Detect which cell encompasses the target text, then output its [x, y] center coordinate. 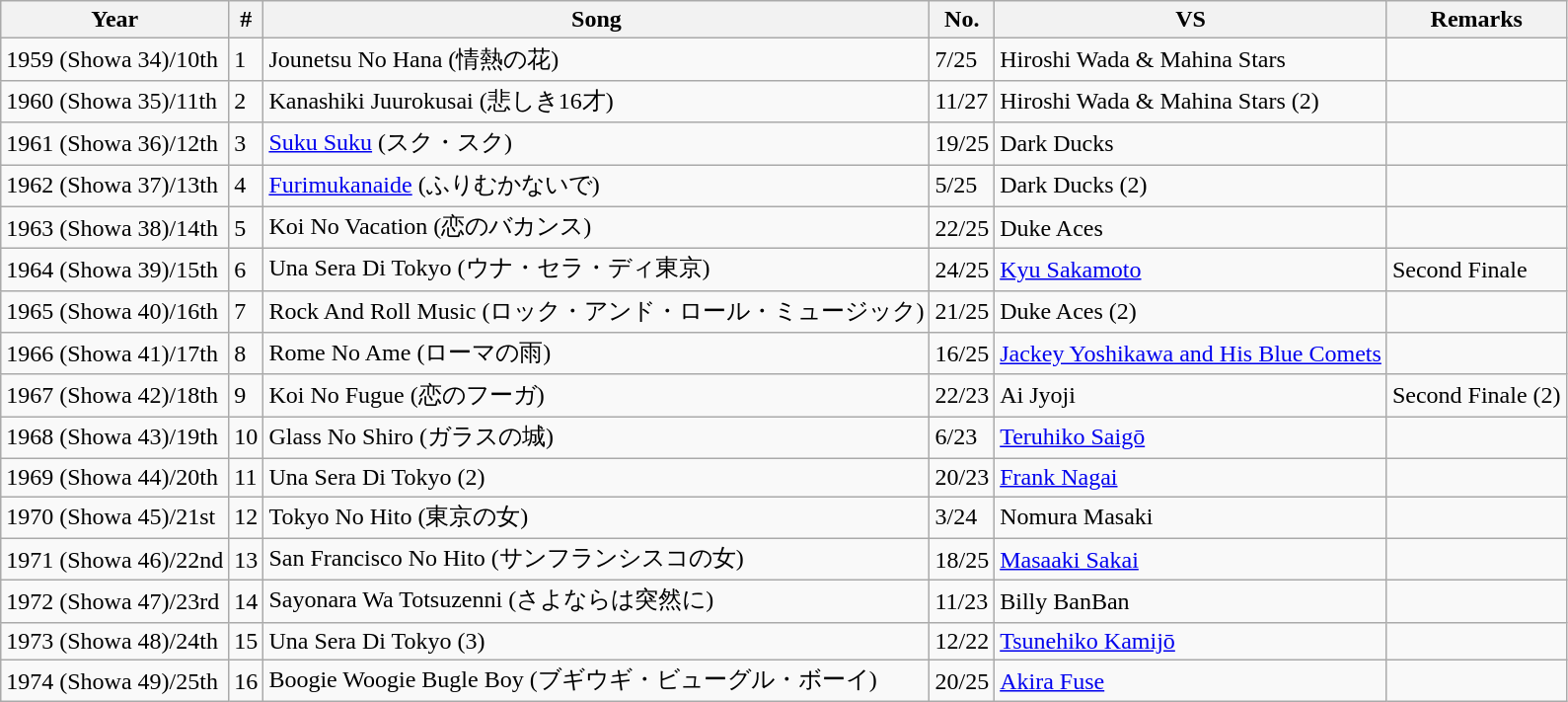
1966 (Showa 41)/17th [114, 353]
1968 (Showa 43)/19th [114, 438]
Remarks [1476, 20]
Teruhiko Saigō [1191, 438]
6 [247, 271]
1960 (Showa 35)/11th [114, 101]
Billy BanBan [1191, 602]
8 [247, 353]
Suku Suku (スク・スク) [596, 144]
1969 (Showa 44)/20th [114, 477]
1967 (Showa 42)/18th [114, 395]
Akira Fuse [1191, 681]
11/27 [962, 101]
Koi No Vacation (恋のバカンス) [596, 227]
Second Finale [1476, 271]
16/25 [962, 353]
5/25 [962, 186]
Hiroshi Wada & Mahina Stars (2) [1191, 101]
Una Sera Di Tokyo (2) [596, 477]
Sayonara Wa Totsuzenni (さよならは突然に) [596, 602]
1962 (Showa 37)/13th [114, 186]
24/25 [962, 271]
Kyu Sakamoto [1191, 271]
Ai Jyoji [1191, 395]
Masaaki Sakai [1191, 559]
10 [247, 438]
Furimukanaide (ふりむかないで) [596, 186]
Boogie Woogie Bugle Boy (ブギウギ・ビューグル・ボーイ) [596, 681]
Song [596, 20]
Koi No Fugue (恋のフーガ) [596, 395]
11/23 [962, 602]
12 [247, 517]
12/22 [962, 641]
Duke Aces (2) [1191, 312]
No. [962, 20]
Dark Ducks [1191, 144]
7 [247, 312]
Dark Ducks (2) [1191, 186]
1965 (Showa 40)/16th [114, 312]
VS [1191, 20]
Una Sera Di Tokyo (ウナ・セラ・ディ東京) [596, 271]
16 [247, 681]
San Francisco No Hito (サンフランシスコの女) [596, 559]
21/25 [962, 312]
Frank Nagai [1191, 477]
22/23 [962, 395]
Rome No Ame (ローマの雨) [596, 353]
1970 (Showa 45)/21st [114, 517]
1964 (Showa 39)/15th [114, 271]
1971 (Showa 46)/22nd [114, 559]
Tsunehiko Kamijō [1191, 641]
Duke Aces [1191, 227]
13 [247, 559]
11 [247, 477]
1 [247, 59]
Hiroshi Wada & Mahina Stars [1191, 59]
2 [247, 101]
Nomura Masaki [1191, 517]
1972 (Showa 47)/23rd [114, 602]
Tokyo No Hito (東京の女) [596, 517]
1974 (Showa 49)/25th [114, 681]
19/25 [962, 144]
3/24 [962, 517]
1961 (Showa 36)/12th [114, 144]
Year [114, 20]
9 [247, 395]
1959 (Showa 34)/10th [114, 59]
Jounetsu No Hana (情熱の花) [596, 59]
5 [247, 227]
1973 (Showa 48)/24th [114, 641]
20/23 [962, 477]
1963 (Showa 38)/14th [114, 227]
Rock And Roll Music (ロック・アンド・ロール・ミュージック) [596, 312]
4 [247, 186]
Jackey Yoshikawa and His Blue Comets [1191, 353]
# [247, 20]
18/25 [962, 559]
Una Sera Di Tokyo (3) [596, 641]
15 [247, 641]
6/23 [962, 438]
20/25 [962, 681]
22/25 [962, 227]
14 [247, 602]
Kanashiki Juurokusai (悲しき16才) [596, 101]
7/25 [962, 59]
Glass No Shiro (ガラスの城) [596, 438]
Second Finale (2) [1476, 395]
3 [247, 144]
